Provide the (x, y) coordinate of the cell's center where the given text is located.  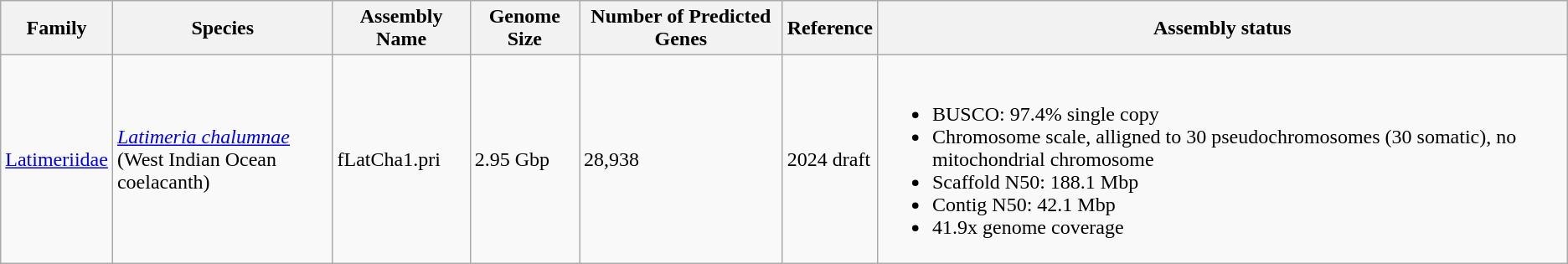
2.95 Gbp (524, 159)
Family (57, 28)
Number of Predicted Genes (682, 28)
28,938 (682, 159)
Latimeria chalumnae(West Indian Ocean coelacanth) (223, 159)
Latimeriidae (57, 159)
Assembly status (1222, 28)
Assembly Name (401, 28)
fLatCha1.pri (401, 159)
Species (223, 28)
Reference (829, 28)
2024 draft (829, 159)
Genome Size (524, 28)
